From the cell containing the given text, extract its center point as (x, y) coordinate. 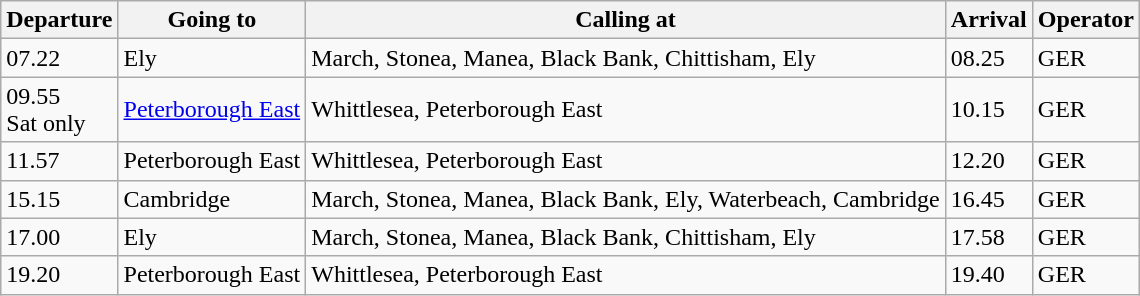
16.45 (988, 199)
17.58 (988, 237)
10.15 (988, 110)
19.20 (60, 275)
12.20 (988, 161)
19.40 (988, 275)
Operator (1086, 20)
March, Stonea, Manea, Black Bank, Ely, Waterbeach, Cambridge (626, 199)
Going to (212, 20)
17.00 (60, 237)
07.22 (60, 58)
08.25 (988, 58)
Calling at (626, 20)
15.15 (60, 199)
Arrival (988, 20)
09.55Sat only (60, 110)
11.57 (60, 161)
Cambridge (212, 199)
Departure (60, 20)
